Search for the cell housing the specified text and yield its [X, Y] center coordinate. 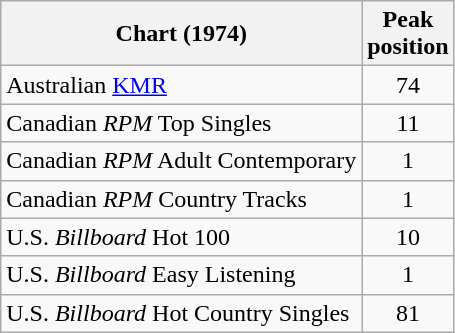
Peakposition [408, 34]
Canadian RPM Top Singles [182, 123]
Australian KMR [182, 85]
Chart (1974) [182, 34]
U.S. Billboard Hot Country Singles [182, 313]
74 [408, 85]
81 [408, 313]
U.S. Billboard Easy Listening [182, 275]
10 [408, 237]
Canadian RPM Country Tracks [182, 199]
U.S. Billboard Hot 100 [182, 237]
11 [408, 123]
Canadian RPM Adult Contemporary [182, 161]
